Output the (x, y) coordinate of the center of the cell containing the given text.  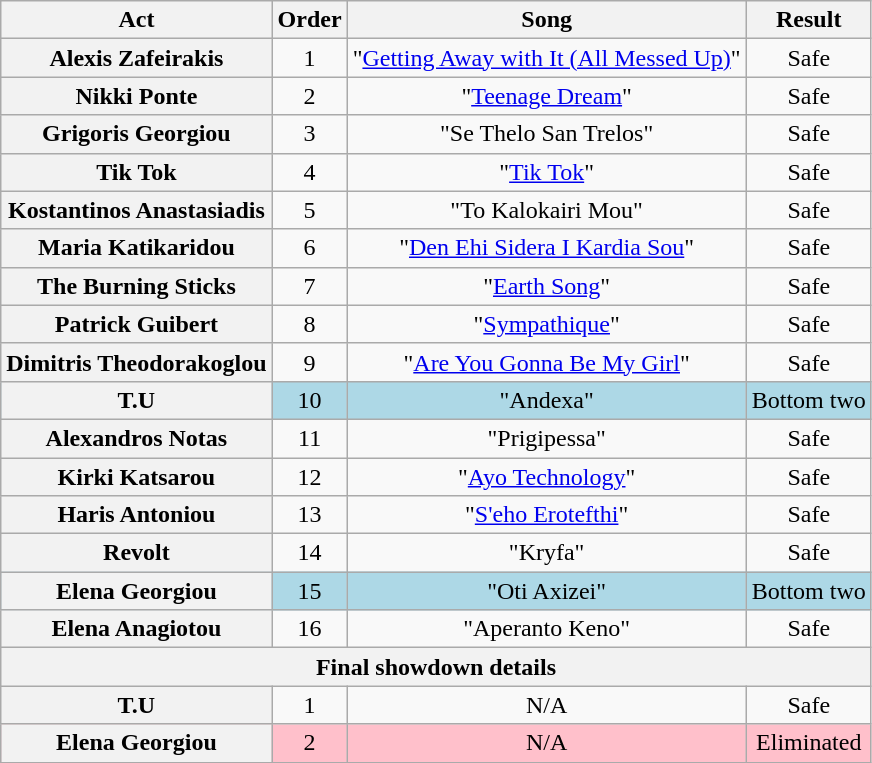
Revolt (136, 553)
Patrick Guibert (136, 324)
"Andexa" (546, 400)
11 (310, 438)
"Se Thelo San Trelos" (546, 134)
13 (310, 515)
3 (310, 134)
Maria Katikaridou (136, 248)
Dimitris Theodorakoglou (136, 362)
Order (310, 20)
The Burning Sticks (136, 286)
10 (310, 400)
"Prigipessa" (546, 438)
Kostantinos Anastasiadis (136, 210)
Nikki Ponte (136, 96)
"Are You Gonna Be My Girl" (546, 362)
Alexandros Notas (136, 438)
"Teenage Dream" (546, 96)
Alexis Zafeirakis (136, 58)
16 (310, 629)
"Den Ehi Sidera I Kardia Sou" (546, 248)
"Earth Song" (546, 286)
7 (310, 286)
"Ayo Technology" (546, 477)
"To Kalokairi Mou" (546, 210)
"Kryfa" (546, 553)
Haris Antoniou (136, 515)
14 (310, 553)
Final showdown details (436, 667)
"Getting Away with It (All Messed Up)" (546, 58)
5 (310, 210)
15 (310, 591)
"S'eho Erotefthi" (546, 515)
Song (546, 20)
Kirki Katsarou (136, 477)
Result (808, 20)
Tik Tok (136, 172)
Grigoris Georgiou (136, 134)
Eliminated (808, 743)
8 (310, 324)
Act (136, 20)
"Sympathique" (546, 324)
6 (310, 248)
"Tik Tok" (546, 172)
Elena Anagiotou (136, 629)
12 (310, 477)
9 (310, 362)
4 (310, 172)
"Aperanto Keno" (546, 629)
"Oti Axizei" (546, 591)
